Determine the (x, y) coordinate at the center of the cell enclosing the given text.  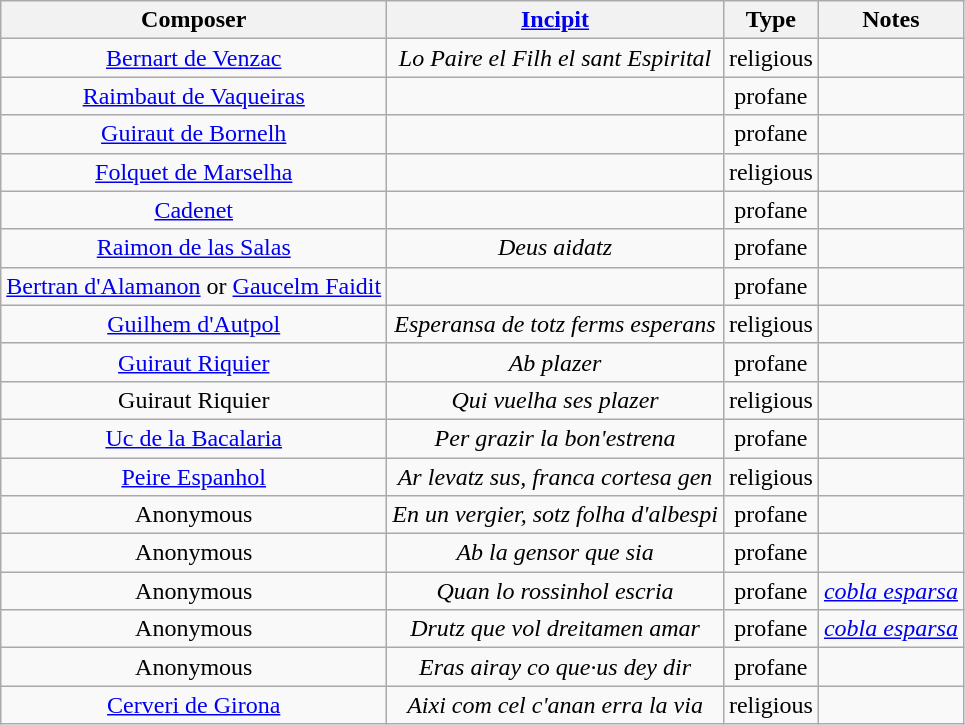
Ab plazer (556, 362)
Folquet de Marselha (194, 172)
Uc de la Bacalaria (194, 438)
Aixi com cel c'anan erra la via (556, 705)
Bernart de Venzac (194, 58)
Ab la gensor que sia (556, 553)
Cadenet (194, 210)
Guilhem d'Autpol (194, 324)
Drutz que vol dreitamen amar (556, 629)
Peire Espanhol (194, 477)
Raimbaut de Vaqueiras (194, 96)
Notes (890, 20)
Per grazir la bon'estrena (556, 438)
Guiraut de Bornelh (194, 134)
Esperansa de totz ferms esperans (556, 324)
Ar levatz sus, franca cortesa gen (556, 477)
Incipit (556, 20)
Composer (194, 20)
En un vergier, sotz folha d'albespi (556, 515)
Lo Paire el Filh el sant Espirital (556, 58)
Raimon de las Salas (194, 248)
Type (770, 20)
Cerveri de Girona (194, 705)
Bertran d'Alamanon or Gaucelm Faidit (194, 286)
Eras airay co que·us dey dir (556, 667)
Quan lo rossinhol escria (556, 591)
Deus aidatz (556, 248)
Qui vuelha ses plazer (556, 400)
